For the text-containing cell, return its midpoint in [X, Y] coordinate format. 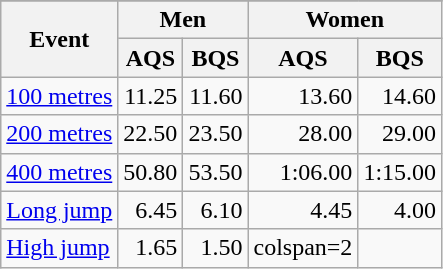
50.80 [150, 172]
23.50 [216, 134]
14.60 [400, 96]
13.60 [303, 96]
100 metres [60, 96]
4.45 [303, 210]
1:06.00 [303, 172]
22.50 [150, 134]
29.00 [400, 134]
1.50 [216, 248]
Men [183, 20]
4.00 [400, 210]
Event [60, 39]
6.45 [150, 210]
11.25 [150, 96]
11.60 [216, 96]
Long jump [60, 210]
400 metres [60, 172]
6.10 [216, 210]
200 metres [60, 134]
1:15.00 [400, 172]
53.50 [216, 172]
28.00 [303, 134]
Women [345, 20]
High jump [60, 248]
1.65 [150, 248]
colspan=2 [303, 248]
